Pinpoint the cell where the given text exists, returning its (X, Y) midpoint coordinate. 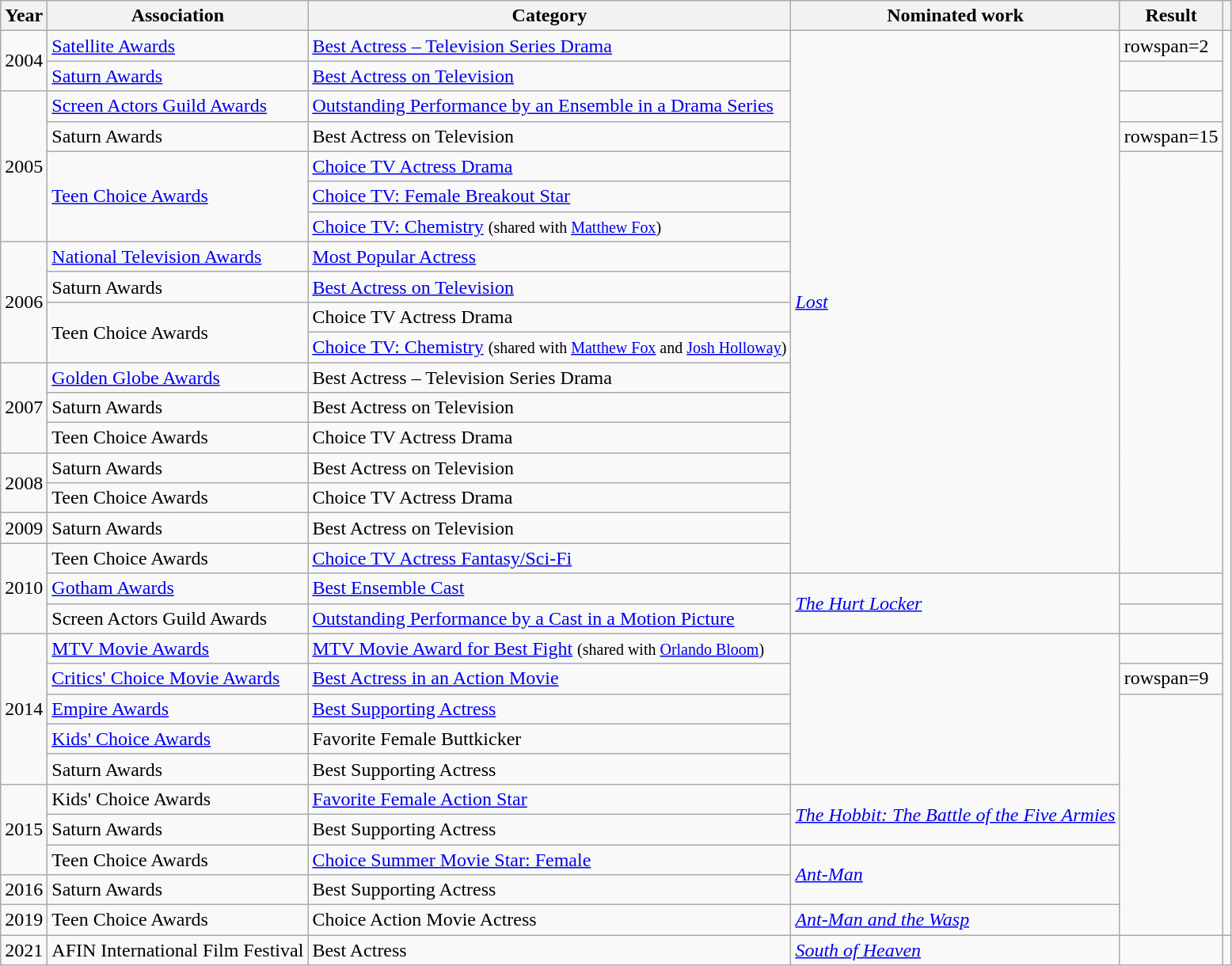
Gotham Awards (177, 588)
2015 (24, 829)
Best Actress in an Action Movie (549, 679)
Ant-Man (955, 874)
Lost (955, 302)
Outstanding Performance by a Cast in a Motion Picture (549, 618)
2009 (24, 528)
Ant-Man and the Wasp (955, 920)
Choice TV: Chemistry (shared with Matthew Fox) (549, 226)
AFIN International Film Festival (177, 950)
Most Popular Actress (549, 257)
Association (177, 16)
Best Ensemble Cast (549, 588)
The Hurt Locker (955, 603)
Choice Summer Movie Star: Female (549, 859)
Favorite Female Buttkicker (549, 739)
Choice TV: Female Breakout Star (549, 196)
Choice TV: Chemistry (shared with Matthew Fox and Josh Holloway) (549, 347)
2006 (24, 302)
National Television Awards (177, 257)
2019 (24, 920)
2008 (24, 483)
2016 (24, 890)
Golden Globe Awards (177, 378)
2010 (24, 588)
2004 (24, 61)
Outstanding Performance by an Ensemble in a Drama Series (549, 106)
Year (24, 16)
2014 (24, 709)
rowspan=15 (1171, 136)
2005 (24, 166)
MTV Movie Awards (177, 648)
2007 (24, 408)
MTV Movie Award for Best Fight (shared with Orlando Bloom) (549, 648)
Choice TV Actress Fantasy/Sci-Fi (549, 558)
The Hobbit: The Battle of the Five Armies (955, 814)
2021 (24, 950)
rowspan=2 (1171, 46)
Result (1171, 16)
Choice Action Movie Actress (549, 920)
Nominated work (955, 16)
Category (549, 16)
Favorite Female Action Star (549, 799)
Best Actress (549, 950)
Empire Awards (177, 709)
rowspan=9 (1171, 679)
Critics' Choice Movie Awards (177, 679)
Satellite Awards (177, 46)
South of Heaven (955, 950)
